Capture the cell that displays the provided text and extract its [x, y] central coordinate. 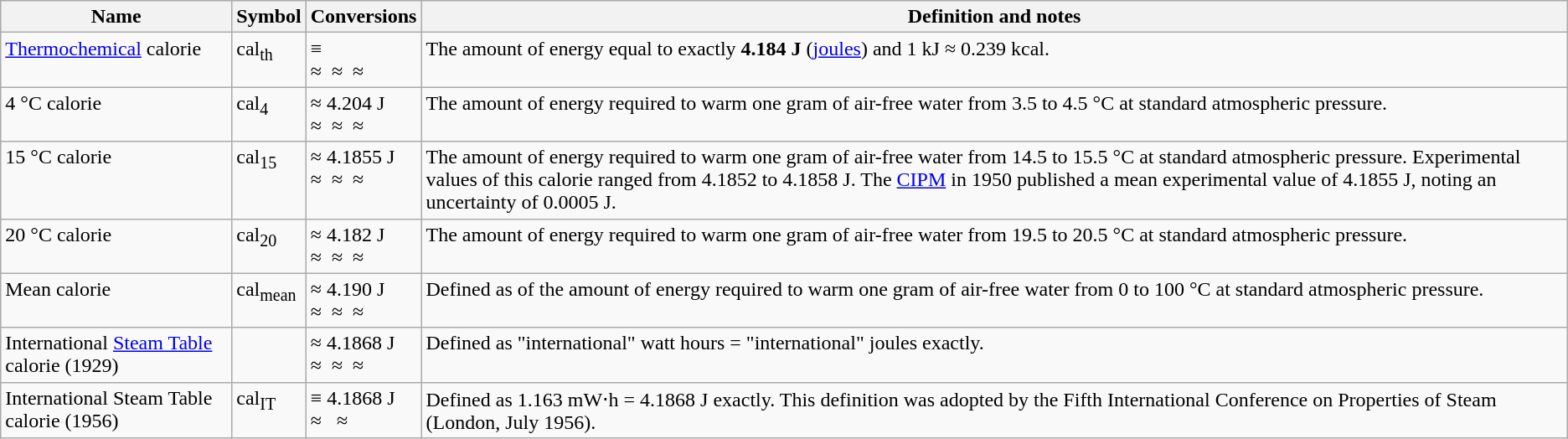
Name [116, 17]
Thermochemical calorie [116, 60]
≡ ≈ ≈ ≈ [364, 60]
The amount of energy required to warm one gram of air-free water from 19.5 to 20.5 °C at standard atmospheric pressure. [994, 246]
cal20 [269, 246]
20 °C calorie [116, 246]
Defined as of the amount of energy required to warm one gram of air-free water from 0 to 100 °C at standard atmospheric pressure. [994, 300]
calIT [269, 411]
Symbol [269, 17]
≈ 4.1855 J≈ ≈ ≈ [364, 180]
The amount of energy equal to exactly 4.184 J (joules) and 1 kJ ≈ 0.239 kcal. [994, 60]
Definition and notes [994, 17]
International Steam Table calorie (1929) [116, 355]
15 °C calorie [116, 180]
≈ 4.182 J≈ ≈ ≈ [364, 246]
The amount of energy required to warm one gram of air-free water from 3.5 to 4.5 °C at standard atmospheric pressure. [994, 114]
Defined as "international" watt hours = "international" joules exactly. [994, 355]
4 °C calorie [116, 114]
≡ 4.1868 J≈ ≈ [364, 411]
International Steam Table calorie (1956) [116, 411]
Mean calorie [116, 300]
≈ 4.190 J≈ ≈ ≈ [364, 300]
≈ 4.1868 J≈ ≈ ≈ [364, 355]
cal4 [269, 114]
calth [269, 60]
cal15 [269, 180]
≈ 4.204 J≈ ≈ ≈ [364, 114]
calmean [269, 300]
Conversions [364, 17]
